Locate the cell with the specified text and output its [x, y] center coordinate. 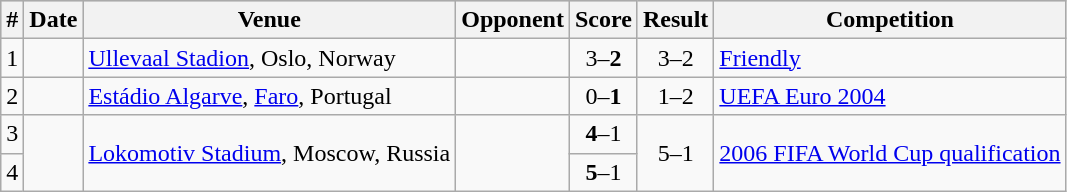
Venue [270, 20]
4 [12, 172]
Score [603, 20]
1–2 [675, 96]
Ullevaal Stadion, Oslo, Norway [270, 58]
Date [54, 20]
Estádio Algarve, Faro, Portugal [270, 96]
2006 FIFA World Cup qualification [890, 153]
4–1 [603, 134]
Lokomotiv Stadium, Moscow, Russia [270, 153]
Competition [890, 20]
2 [12, 96]
3 [12, 134]
1 [12, 58]
# [12, 20]
0–1 [603, 96]
Friendly [890, 58]
Opponent [513, 20]
Result [675, 20]
UEFA Euro 2004 [890, 96]
